Identify which cell holds the provided text, then report its [x, y] central coordinate. 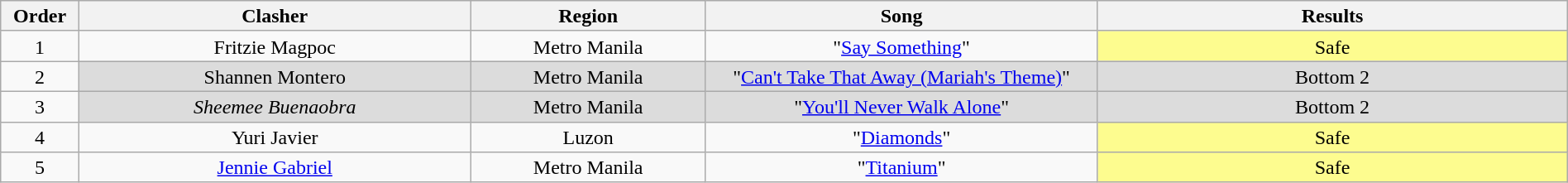
Fritzie Magpoc [275, 46]
Jennie Gabriel [275, 167]
4 [40, 137]
Order [40, 17]
"Say Something" [901, 46]
1 [40, 46]
"Titanium" [901, 167]
Yuri Javier [275, 137]
Region [588, 17]
Sheemee Buenaobra [275, 106]
3 [40, 106]
2 [40, 76]
Song [901, 17]
"Can't Take That Away (Mariah's Theme)" [901, 76]
Results [1332, 17]
Clasher [275, 17]
Shannen Montero [275, 76]
"Diamonds" [901, 137]
5 [40, 167]
"You'll Never Walk Alone" [901, 106]
Luzon [588, 137]
